Pinpoint the cell where the given text exists, returning its (x, y) midpoint coordinate. 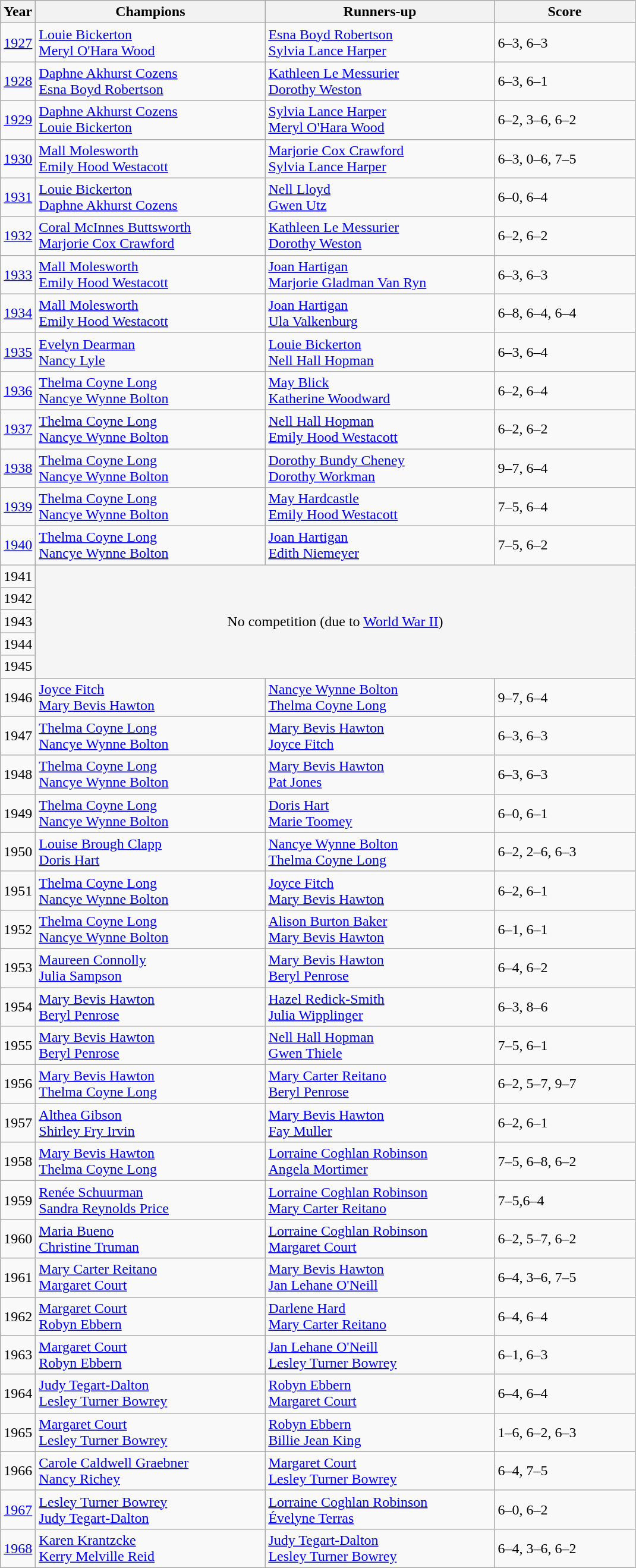
6–1, 6–1 (565, 929)
Hazel Redick-Smith Julia Wipplinger (380, 1006)
6–2, 2–6, 6–3 (565, 851)
Year (18, 12)
Louie Bickerton Daphne Akhurst Cozens (150, 197)
Maria Bueno Christine Truman (150, 1239)
Coral McInnes Buttsworth Marjorie Cox Crawford (150, 235)
6–4, 6–2 (565, 968)
1927 (18, 43)
Sylvia Lance Harper Meryl O'Hara Wood (380, 120)
6–2, 3–6, 6–2 (565, 120)
Louise Brough Clapp Doris Hart (150, 851)
1930 (18, 158)
Althea Gibson Shirley Fry Irvin (150, 1123)
Marjorie Cox Crawford Sylvia Lance Harper (380, 158)
Lorraine Coghlan Robinson Mary Carter Reitano (380, 1200)
Nell Hall Hopman Gwen Thiele (380, 1045)
1928 (18, 81)
6–0, 6–4 (565, 197)
1956 (18, 1085)
1946 (18, 697)
1933 (18, 275)
Joan Hartigan Marjorie Gladman Van Ryn (380, 275)
1948 (18, 774)
1963 (18, 1355)
Alison Burton Baker Mary Bevis Hawton (380, 929)
Louie Bickerton Meryl O'Hara Wood (150, 43)
1952 (18, 929)
Lorraine Coghlan Robinson Margaret Court (380, 1239)
Dorothy Bundy Cheney Dorothy Workman (380, 467)
Karen Krantzcke Kerry Melville Reid (150, 1548)
1954 (18, 1006)
Robyn Ebbern Margaret Court (380, 1394)
1966 (18, 1471)
Mary Bevis Hawton Jan Lehane O'Neill (380, 1277)
Mary Carter Reitano Beryl Penrose (380, 1085)
6–3, 6–1 (565, 81)
1964 (18, 1394)
Daphne Akhurst Cozens Louie Bickerton (150, 120)
Jan Lehane O'Neill Lesley Turner Bowrey (380, 1355)
May Blick Katherine Woodward (380, 390)
Carole Caldwell Graebner Nancy Richey (150, 1471)
Mary Carter Reitano Margaret Court (150, 1277)
Runners-up (380, 12)
6–4, 3–6, 7–5 (565, 1277)
1935 (18, 352)
Joan Hartigan Ula Valkenburg (380, 313)
6–4, 3–6, 6–2 (565, 1548)
1968 (18, 1548)
1936 (18, 390)
Maureen Connolly Julia Sampson (150, 968)
Joan Hartigan Edith Niemeyer (380, 546)
1965 (18, 1432)
6–4, 7–5 (565, 1471)
1943 (18, 621)
Mary Bevis Hawton Pat Jones (380, 774)
Robyn Ebbern Billie Jean King (380, 1432)
6–3, 0–6, 7–5 (565, 158)
Mary Bevis Hawton Joyce Fitch (380, 736)
Lesley Turner Bowrey Judy Tegart-Dalton (150, 1509)
1939 (18, 507)
1931 (18, 197)
1967 (18, 1509)
6–1, 6–3 (565, 1355)
Lorraine Coghlan Robinson Angela Mortimer (380, 1162)
Evelyn Dearman Nancy Lyle (150, 352)
1938 (18, 467)
1932 (18, 235)
6–2, 5–7, 9–7 (565, 1085)
1941 (18, 576)
Darlene Hard Mary Carter Reitano (380, 1316)
Lorraine Coghlan Robinson Évelyne Terras (380, 1509)
7–5,6–4 (565, 1200)
1949 (18, 813)
6–2, 6–4 (565, 390)
1937 (18, 429)
1962 (18, 1316)
Esna Boyd Robertson Sylvia Lance Harper (380, 43)
1950 (18, 851)
May Hardcastle Emily Hood Westacott (380, 507)
6–3, 6–4 (565, 352)
7–5, 6–2 (565, 546)
Nell Lloyd Gwen Utz (380, 197)
1929 (18, 120)
Score (565, 12)
No competition (due to World War II) (335, 621)
1960 (18, 1239)
1961 (18, 1277)
Mary Bevis Hawton Fay Muller (380, 1123)
Daphne Akhurst Cozens Esna Boyd Robertson (150, 81)
6–3, 8–6 (565, 1006)
Doris Hart Marie Toomey (380, 813)
1959 (18, 1200)
Renée Schuurman Sandra Reynolds Price (150, 1200)
1944 (18, 644)
1958 (18, 1162)
Nell Hall Hopman Emily Hood Westacott (380, 429)
6–0, 6–1 (565, 813)
1953 (18, 968)
7–5, 6–1 (565, 1045)
6–8, 6–4, 6–4 (565, 313)
1957 (18, 1123)
Champions (150, 12)
1945 (18, 667)
1934 (18, 313)
1–6, 6–2, 6–3 (565, 1432)
7–5, 6–4 (565, 507)
1942 (18, 599)
1955 (18, 1045)
1951 (18, 891)
1947 (18, 736)
6–0, 6–2 (565, 1509)
7–5, 6–8, 6–2 (565, 1162)
1940 (18, 546)
6–2, 5–7, 6–2 (565, 1239)
Louie Bickerton Nell Hall Hopman (380, 352)
